Scan for the cell matching the given text and deliver its (x, y) coordinate at center. 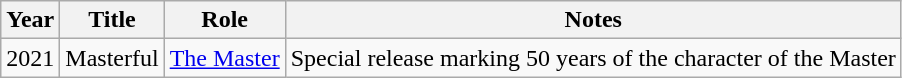
Role (224, 20)
2021 (30, 58)
Title (112, 20)
Special release marking 50 years of the character of the Master (593, 58)
The Master (224, 58)
Notes (593, 20)
Year (30, 20)
Masterful (112, 58)
